Detect which cell encompasses the target text, then output its (x, y) center coordinate. 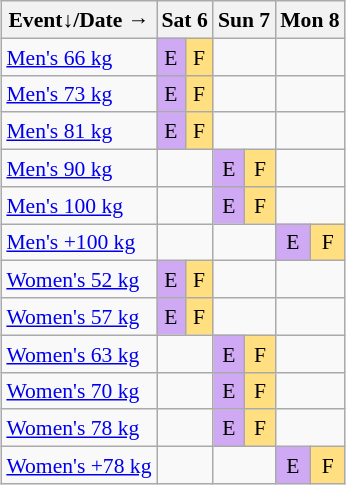
Men's +100 kg (78, 242)
Men's 73 kg (78, 94)
Mon 8 (310, 20)
Women's 57 kg (78, 316)
Men's 66 kg (78, 56)
Men's 90 kg (78, 168)
Sat 6 (184, 20)
Women's 52 kg (78, 280)
Women's 78 kg (78, 428)
Men's 100 kg (78, 204)
Sun 7 (244, 20)
Women's +78 kg (78, 464)
Men's 81 kg (78, 130)
Women's 63 kg (78, 354)
Women's 70 kg (78, 390)
Event↓/Date → (78, 20)
